Identify which cell holds the provided text, then report its [X, Y] central coordinate. 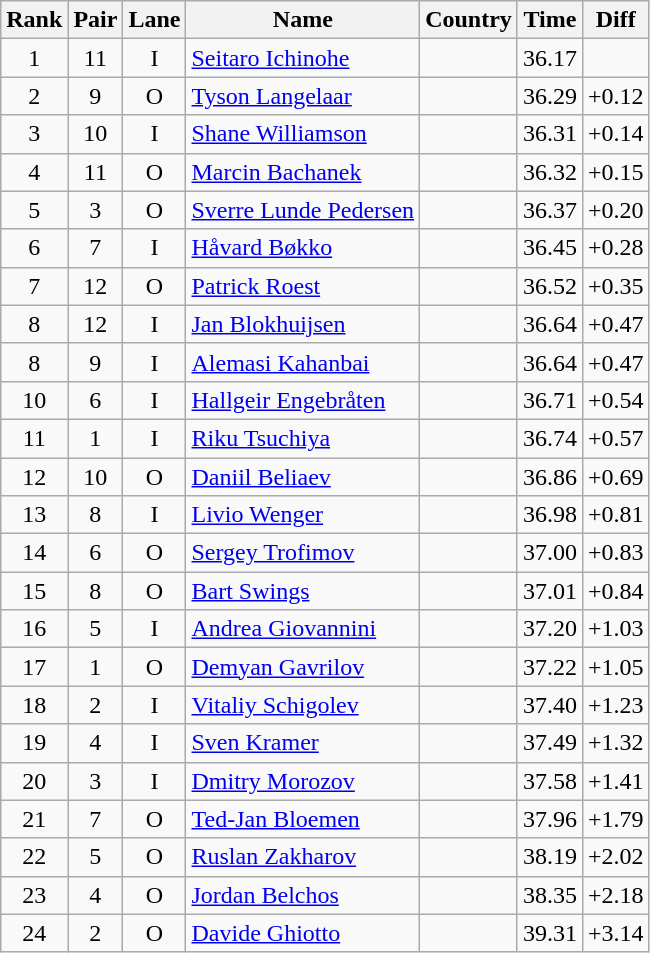
Patrick Roest [303, 286]
Hallgeir Engebråten [303, 400]
37.00 [550, 553]
36.17 [550, 58]
36.71 [550, 400]
Tyson Langelaar [303, 96]
13 [34, 515]
Livio Wenger [303, 515]
37.40 [550, 705]
+2.18 [616, 895]
+0.81 [616, 515]
Bart Swings [303, 591]
37.01 [550, 591]
20 [34, 781]
39.31 [550, 933]
Jordan Belchos [303, 895]
Lane [154, 20]
36.37 [550, 210]
37.49 [550, 743]
Sergey Trofimov [303, 553]
Håvard Bøkko [303, 248]
Vitaliy Schigolev [303, 705]
Country [469, 20]
36.29 [550, 96]
+1.41 [616, 781]
37.22 [550, 667]
+0.14 [616, 134]
16 [34, 629]
36.31 [550, 134]
38.35 [550, 895]
19 [34, 743]
+1.23 [616, 705]
36.32 [550, 172]
Marcin Bachanek [303, 172]
23 [34, 895]
Davide Ghiotto [303, 933]
+1.05 [616, 667]
Alemasi Kahanbai [303, 362]
Shane Williamson [303, 134]
Jan Blokhuijsen [303, 324]
21 [34, 819]
+2.02 [616, 857]
+0.20 [616, 210]
24 [34, 933]
36.74 [550, 438]
14 [34, 553]
+1.32 [616, 743]
22 [34, 857]
17 [34, 667]
Daniil Beliaev [303, 477]
Ted-Jan Bloemen [303, 819]
38.19 [550, 857]
Ruslan Zakharov [303, 857]
15 [34, 591]
Seitaro Ichinohe [303, 58]
+0.12 [616, 96]
18 [34, 705]
+0.57 [616, 438]
Diff [616, 20]
36.45 [550, 248]
37.58 [550, 781]
+0.69 [616, 477]
+1.03 [616, 629]
+0.54 [616, 400]
Demyan Gavrilov [303, 667]
36.52 [550, 286]
Riku Tsuchiya [303, 438]
Andrea Giovannini [303, 629]
+0.35 [616, 286]
+3.14 [616, 933]
+0.15 [616, 172]
37.96 [550, 819]
Pair [96, 20]
+0.84 [616, 591]
37.20 [550, 629]
36.86 [550, 477]
Sven Kramer [303, 743]
+0.83 [616, 553]
+1.79 [616, 819]
Time [550, 20]
Rank [34, 20]
+0.28 [616, 248]
36.98 [550, 515]
Name [303, 20]
Sverre Lunde Pedersen [303, 210]
Dmitry Morozov [303, 781]
